Return the [X, Y] coordinate for the center point of the cell that contains the specified text.  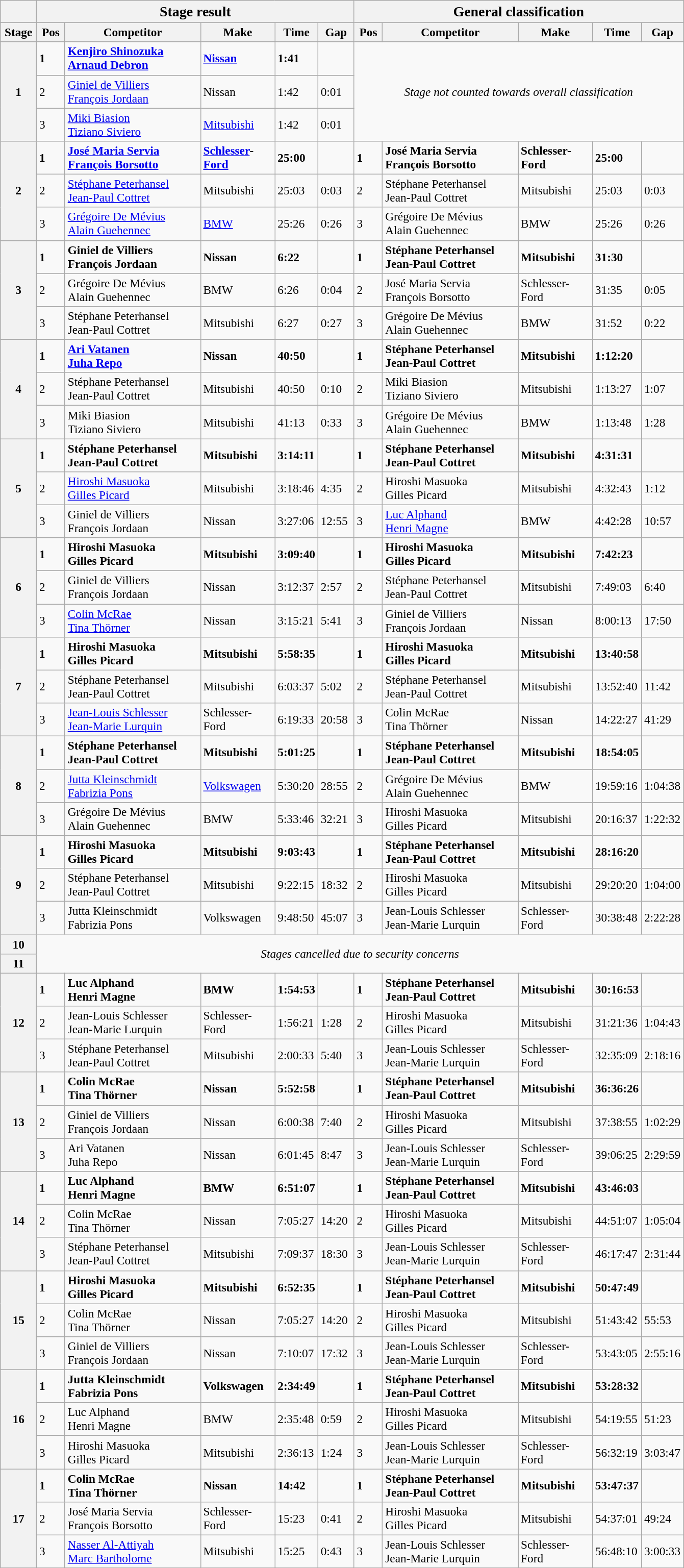
6:26 [296, 290]
53:47:37 [617, 1485]
2:34:49 [296, 1386]
56:48:10 [617, 1551]
5:52:58 [296, 1089]
6 [18, 587]
41:29 [663, 719]
53:28:32 [617, 1386]
5:41 [336, 620]
2:18:16 [663, 1055]
20:58 [336, 719]
1:13:48 [617, 421]
4 [18, 389]
9 [18, 885]
Stage result [196, 11]
2:00:33 [296, 1055]
6:00:38 [296, 1122]
56:32:19 [617, 1452]
1:12 [663, 488]
15 [18, 1320]
36:36:26 [617, 1089]
6:03:37 [296, 687]
9:03:43 [296, 852]
1:12:20 [617, 356]
8 [18, 785]
4:42:28 [617, 521]
0:43 [336, 1551]
18:54:05 [617, 752]
14:22:27 [617, 719]
12:55 [336, 521]
3:14:11 [296, 455]
2:57 [336, 587]
10:57 [663, 521]
3:15:21 [296, 620]
1:07 [663, 389]
6:01:45 [296, 1154]
1:41 [296, 58]
5:58:35 [296, 653]
44:51:07 [617, 1221]
3:12:37 [296, 587]
5:30:20 [296, 786]
31:21:36 [617, 1023]
5:02 [336, 687]
0:33 [336, 421]
2:31:44 [663, 1254]
14:42 [296, 1485]
6:51:07 [296, 1188]
5:33:46 [296, 818]
7:09:37 [296, 1254]
Stages cancelled due to security concerns [360, 954]
7 [18, 686]
37:38:55 [617, 1122]
6:52:35 [296, 1287]
1:05:04 [663, 1221]
9:22:15 [296, 885]
Nasser Al-Attiyah Marc Bartholome [133, 1551]
Stage [18, 32]
11 [18, 963]
6:27 [296, 322]
18:30 [336, 1254]
1:02:29 [663, 1122]
0:41 [336, 1519]
9:48:50 [296, 917]
5:01:25 [296, 752]
7:42:23 [617, 554]
0:05 [663, 290]
1:22:32 [663, 818]
20:16:37 [617, 818]
3:03:47 [663, 1452]
31:30 [617, 257]
0:27 [336, 322]
1:04:38 [663, 786]
49:24 [663, 1519]
45:07 [336, 917]
1:54:53 [296, 989]
5 [18, 488]
2:36:13 [296, 1452]
8:47 [336, 1154]
30:16:53 [617, 989]
54:37:01 [617, 1519]
39:06:25 [617, 1154]
5:40 [336, 1055]
13:52:40 [617, 687]
28:16:20 [617, 852]
3:00:33 [663, 1551]
3:27:06 [296, 521]
4:35 [336, 488]
7:40 [336, 1122]
2:55:16 [663, 1353]
18:32 [336, 885]
General classification [518, 11]
17 [18, 1518]
0:10 [336, 389]
30:38:48 [617, 917]
Stage not counted towards overall classification [518, 91]
1:04:43 [663, 1023]
17:50 [663, 620]
0:04 [336, 290]
1:04:00 [663, 885]
51:43:42 [617, 1320]
8:00:13 [617, 620]
28:55 [336, 786]
31:35 [617, 290]
2:35:48 [296, 1420]
55:53 [663, 1320]
17:32 [336, 1353]
6:40 [663, 587]
4:31:31 [617, 455]
54:19:55 [617, 1420]
3:18:46 [296, 488]
31:52 [617, 322]
13:40:58 [617, 653]
51:23 [663, 1420]
19:59:16 [617, 786]
43:46:03 [617, 1188]
1:13:27 [617, 389]
15:25 [296, 1551]
13 [18, 1122]
12 [18, 1022]
7:49:03 [617, 587]
0:22 [663, 322]
32:35:09 [617, 1055]
46:17:47 [617, 1254]
14 [18, 1221]
16 [18, 1419]
2:29:59 [663, 1154]
0:59 [336, 1420]
2:22:28 [663, 917]
6:22 [296, 257]
11:42 [663, 687]
7:10:07 [296, 1353]
15:23 [296, 1519]
50:47:49 [617, 1287]
53:43:05 [617, 1353]
1:24 [336, 1452]
41:13 [296, 421]
3:09:40 [296, 554]
32:21 [336, 818]
29:20:20 [617, 885]
1:56:21 [296, 1023]
10 [18, 944]
6:19:33 [296, 719]
4:32:43 [617, 488]
Kenjiro Shinozuka Arnaud Debron [133, 58]
